Provide the [x, y] coordinate of the cell's center where the given text is located.  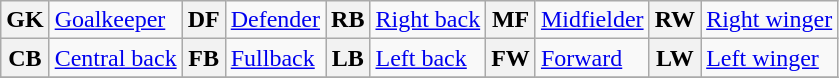
FW [511, 58]
LW [675, 58]
Defender [275, 20]
MF [511, 20]
Left back [428, 58]
Midfielder [592, 20]
FB [204, 58]
Forward [592, 58]
Goalkeeper [116, 20]
Right winger [770, 20]
RB [348, 20]
LB [348, 58]
DF [204, 20]
CB [25, 58]
Fullback [275, 58]
Right back [428, 20]
Central back [116, 58]
Left winger [770, 58]
RW [675, 20]
GK [25, 20]
